Output the (x, y) coordinate of the center of the cell containing the given text.  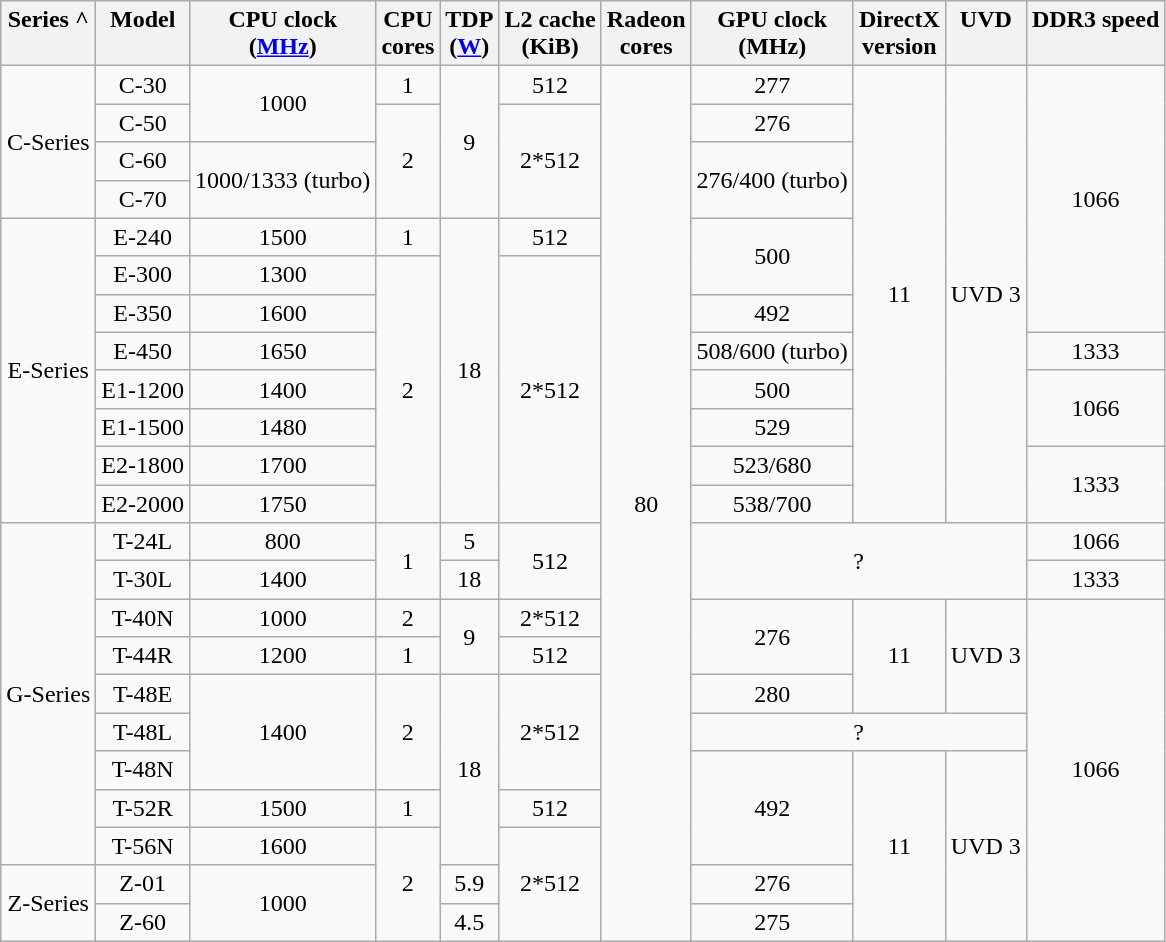
E2-2000 (143, 503)
80 (646, 504)
1200 (283, 656)
1650 (283, 351)
T-44R (143, 656)
T-48E (143, 694)
Z-Series (48, 903)
Radeoncores (646, 34)
C-60 (143, 161)
T-40N (143, 618)
C-70 (143, 199)
C-50 (143, 123)
280 (772, 694)
UVD (986, 34)
Z-01 (143, 884)
Z-60 (143, 922)
T-48N (143, 770)
E1-1500 (143, 427)
E-240 (143, 237)
E-450 (143, 351)
529 (772, 427)
508/600 (turbo) (772, 351)
GPU clock(MHz) (772, 34)
523/680 (772, 465)
CPUcores (408, 34)
5 (470, 542)
TDP(W) (470, 34)
Series ^ (48, 34)
276/400 (turbo) (772, 180)
G-Series (48, 694)
538/700 (772, 503)
800 (283, 542)
275 (772, 922)
E2-1800 (143, 465)
E1-1200 (143, 389)
5.9 (470, 884)
T-56N (143, 846)
E-Series (48, 370)
DirectXversion (899, 34)
1700 (283, 465)
T-48L (143, 732)
C-30 (143, 85)
E-350 (143, 313)
T-52R (143, 808)
4.5 (470, 922)
Model (143, 34)
T-24L (143, 542)
1000/1333 (turbo) (283, 180)
L2 cache(KiB) (550, 34)
C-Series (48, 142)
E-300 (143, 275)
1750 (283, 503)
CPU clock(MHz) (283, 34)
DDR3 speed (1095, 34)
T-30L (143, 580)
277 (772, 85)
1300 (283, 275)
1480 (283, 427)
